Provide the [x, y] coordinate of the cell's center where the given text is located.  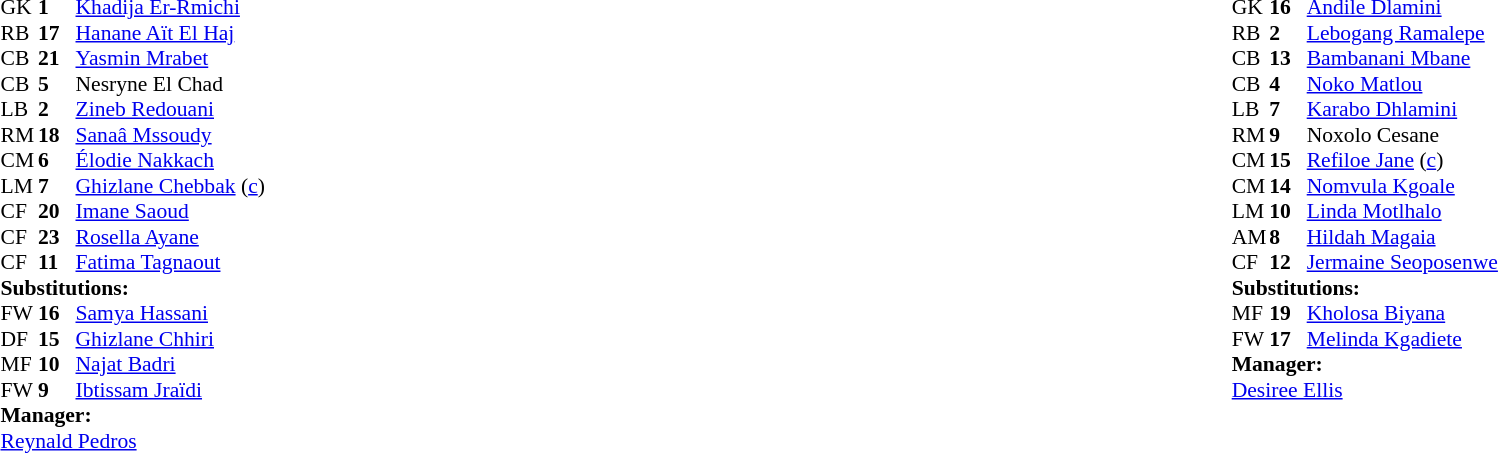
Samya Hassani [170, 313]
Imane Saoud [170, 211]
Lebogang Ramalepe [1402, 33]
19 [1288, 313]
18 [57, 135]
Melinda Kgadiete [1402, 339]
Linda Motlhalo [1402, 211]
21 [57, 59]
Kholosa Biyana [1402, 313]
Sanaâ Mssoudy [170, 135]
Yasmin Mrabet [170, 59]
Ibtissam Jraïdi [170, 390]
Refiloe Jane (c) [1402, 161]
12 [1288, 263]
Noko Matlou [1402, 84]
Nesryne El Chad [170, 84]
Hildah Magaia [1402, 237]
Desiree Ellis [1365, 390]
Rosella Ayane [170, 237]
DF [19, 339]
Élodie Nakkach [170, 161]
Najat Badri [170, 365]
16 [57, 313]
Jermaine Seoposenwe [1402, 263]
4 [1288, 84]
5 [57, 84]
6 [57, 161]
Nomvula Kgoale [1402, 186]
Bambanani Mbane [1402, 59]
13 [1288, 59]
Fatima Tagnaout [170, 263]
Hanane Aït El Haj [170, 33]
Ghizlane Chhiri [170, 339]
Ghizlane Chebbak (c) [170, 186]
8 [1288, 237]
20 [57, 211]
Karabo Dhlamini [1402, 109]
Noxolo Cesane [1402, 135]
11 [57, 263]
23 [57, 237]
AM [1251, 237]
14 [1288, 186]
Zineb Redouani [170, 109]
